From the cell containing the given text, extract its center point as (X, Y) coordinate. 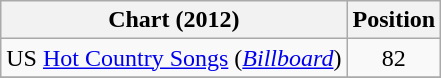
US Hot Country Songs (Billboard) (174, 58)
82 (394, 58)
Position (394, 20)
Chart (2012) (174, 20)
